Locate the cell with the specified text and output its [X, Y] center coordinate. 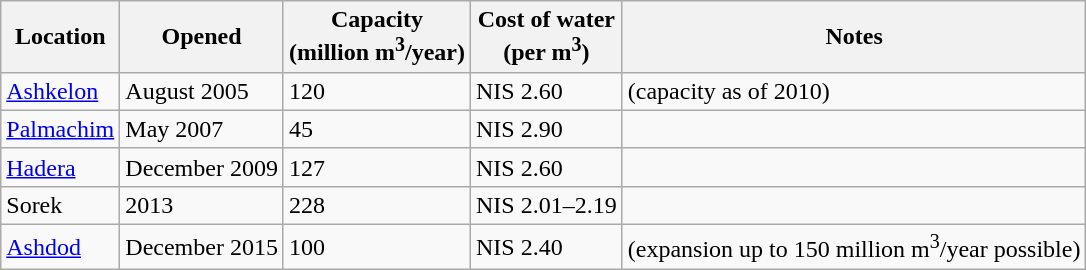
127 [376, 167]
August 2005 [202, 91]
Capacity(million m3/year) [376, 37]
Ashdod [60, 248]
NIS 2.90 [547, 129]
100 [376, 248]
Opened [202, 37]
228 [376, 205]
Hadera [60, 167]
(expansion up to 150 million m3/year possible) [854, 248]
Notes [854, 37]
(capacity as of 2010) [854, 91]
45 [376, 129]
Sorek [60, 205]
Ashkelon [60, 91]
December 2015 [202, 248]
2013 [202, 205]
Location [60, 37]
120 [376, 91]
May 2007 [202, 129]
NIS 2.01–2.19 [547, 205]
NIS 2.40 [547, 248]
December 2009 [202, 167]
Cost of water(per m3) [547, 37]
Palmachim [60, 129]
